Locate the cell with the specified text and output its (X, Y) center coordinate. 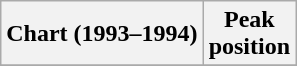
Peakposition (249, 34)
Chart (1993–1994) (102, 34)
